Return the [X, Y] coordinate for the center point of the cell that contains the specified text.  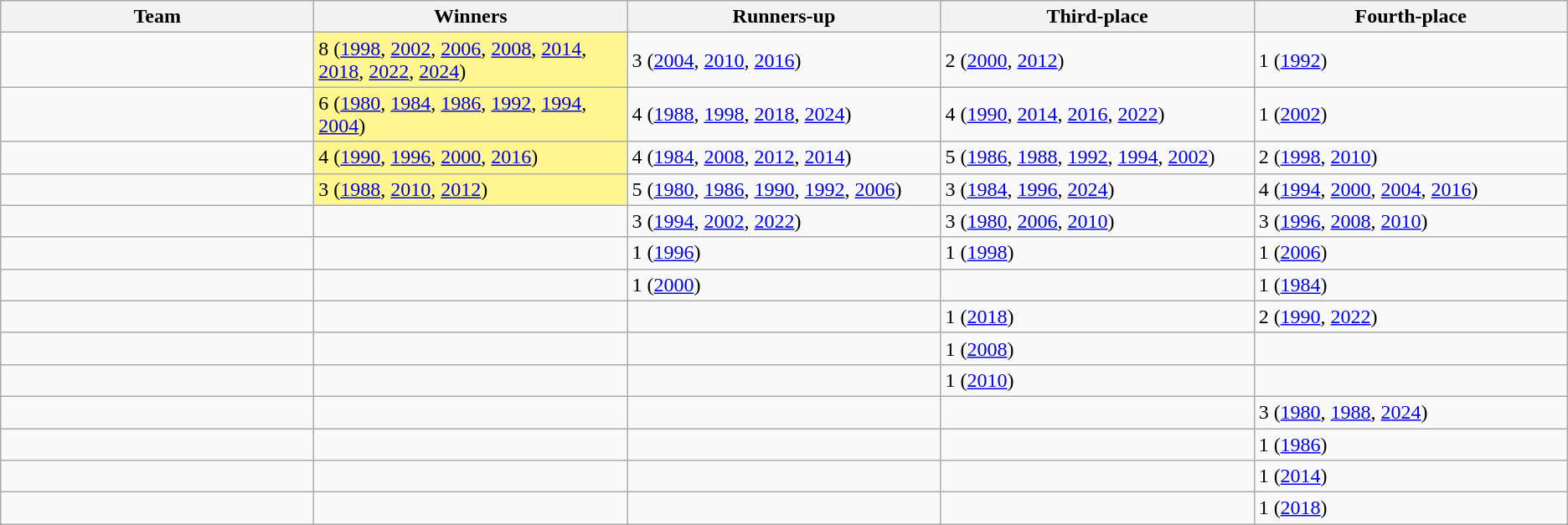
2 (1998, 2010) [1411, 157]
1 (1998) [1097, 253]
6 (1980, 1984, 1986, 1992, 1994, 2004) [471, 114]
4 (1988, 1998, 2018, 2024) [784, 114]
4 (1990, 2014, 2016, 2022) [1097, 114]
Team [157, 17]
Runners-up [784, 17]
Fourth-place [1411, 17]
1 (2002) [1411, 114]
3 (1984, 1996, 2024) [1097, 189]
1 (1984) [1411, 285]
5 (1980, 1986, 1990, 1992, 2006) [784, 189]
1 (1992) [1411, 60]
3 (1988, 2010, 2012) [471, 189]
4 (1990, 1996, 2000, 2016) [471, 157]
1 (2008) [1097, 348]
5 (1986, 1988, 1992, 1994, 2002) [1097, 157]
1 (1986) [1411, 445]
1 (2014) [1411, 476]
Winners [471, 17]
1 (1996) [784, 253]
3 (2004, 2010, 2016) [784, 60]
3 (1994, 2002, 2022) [784, 221]
3 (1996, 2008, 2010) [1411, 221]
3 (1980, 1988, 2024) [1411, 412]
4 (1984, 2008, 2012, 2014) [784, 157]
2 (2000, 2012) [1097, 60]
8 (1998, 2002, 2006, 2008, 2014, 2018, 2022, 2024) [471, 60]
1 (2006) [1411, 253]
1 (2010) [1097, 380]
Third-place [1097, 17]
3 (1980, 2006, 2010) [1097, 221]
4 (1994, 2000, 2004, 2016) [1411, 189]
2 (1990, 2022) [1411, 317]
1 (2000) [784, 285]
